Output the [x, y] coordinate of the center of the cell containing the given text.  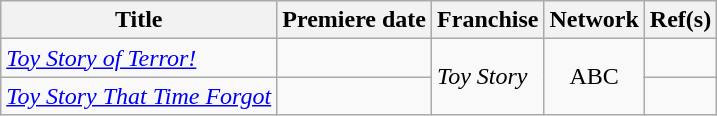
Ref(s) [680, 20]
ABC [594, 77]
Toy Story of Terror! [139, 58]
Toy Story [488, 77]
Franchise [488, 20]
Title [139, 20]
Toy Story That Time Forgot [139, 96]
Network [594, 20]
Premiere date [354, 20]
